Return the [x, y] coordinate for the center point of the cell that contains the specified text.  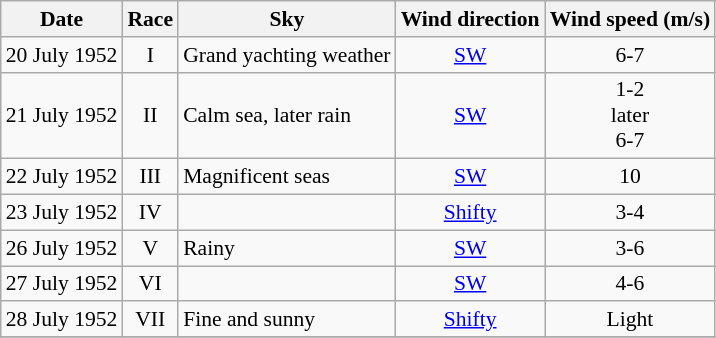
Fine and sunny [287, 320]
28 July 1952 [62, 320]
Calm sea, later rain [287, 116]
Wind direction [470, 19]
Wind speed (m/s) [630, 19]
3-4 [630, 213]
IV [150, 213]
Grand yachting weather [287, 55]
Light [630, 320]
I [150, 55]
VI [150, 284]
Sky [287, 19]
21 July 1952 [62, 116]
20 July 1952 [62, 55]
VII [150, 320]
4-6 [630, 284]
II [150, 116]
10 [630, 177]
V [150, 248]
1-2later6-7 [630, 116]
22 July 1952 [62, 177]
3-6 [630, 248]
27 July 1952 [62, 284]
Date [62, 19]
III [150, 177]
26 July 1952 [62, 248]
Rainy [287, 248]
Magnificent seas [287, 177]
23 July 1952 [62, 213]
Race [150, 19]
6-7 [630, 55]
